Locate the cell with the specified text and output its [X, Y] center coordinate. 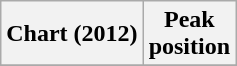
Peakposition [189, 34]
Chart (2012) [72, 34]
